Capture the cell that displays the provided text and extract its [x, y] central coordinate. 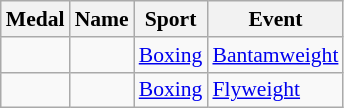
Flyweight [275, 90]
Name [102, 19]
Bantamweight [275, 55]
Medal [36, 19]
Event [275, 19]
Sport [171, 19]
